Search for the cell housing the specified text and yield its (X, Y) center coordinate. 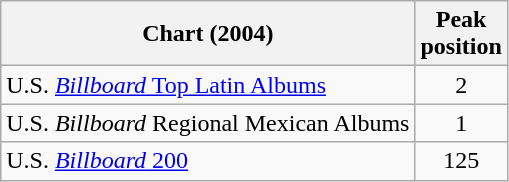
Chart (2004) (208, 34)
U.S. Billboard 200 (208, 161)
1 (461, 123)
U.S. Billboard Top Latin Albums (208, 85)
Peakposition (461, 34)
2 (461, 85)
125 (461, 161)
U.S. Billboard Regional Mexican Albums (208, 123)
